Extract the (X, Y) coordinate from the center of the cell holding the provided text.  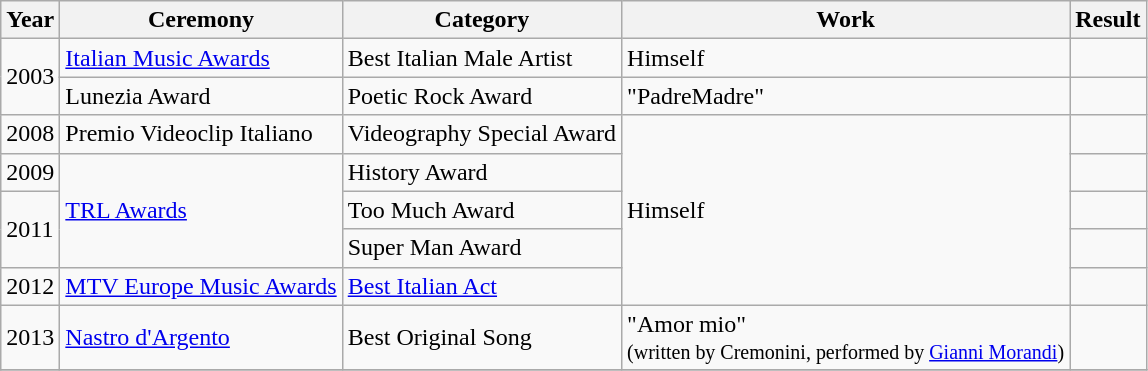
2011 (30, 229)
Best Italian Act (482, 286)
2009 (30, 172)
Videography Special Award (482, 134)
Best Original Song (482, 338)
Too Much Award (482, 210)
Work (846, 20)
TRL Awards (201, 210)
MTV Europe Music Awards (201, 286)
Poetic Rock Award (482, 96)
"Amor mio"(written by Cremonini, performed by Gianni Morandi) (846, 338)
"PadreMadre" (846, 96)
2013 (30, 338)
Category (482, 20)
2012 (30, 286)
Lunezia Award (201, 96)
Result (1108, 20)
2008 (30, 134)
Nastro d'Argento (201, 338)
Ceremony (201, 20)
2003 (30, 77)
Premio Videoclip Italiano (201, 134)
Super Man Award (482, 248)
History Award (482, 172)
Year (30, 20)
Italian Music Awards (201, 58)
Best Italian Male Artist (482, 58)
